Scan for the cell matching the given text and deliver its [X, Y] coordinate at center. 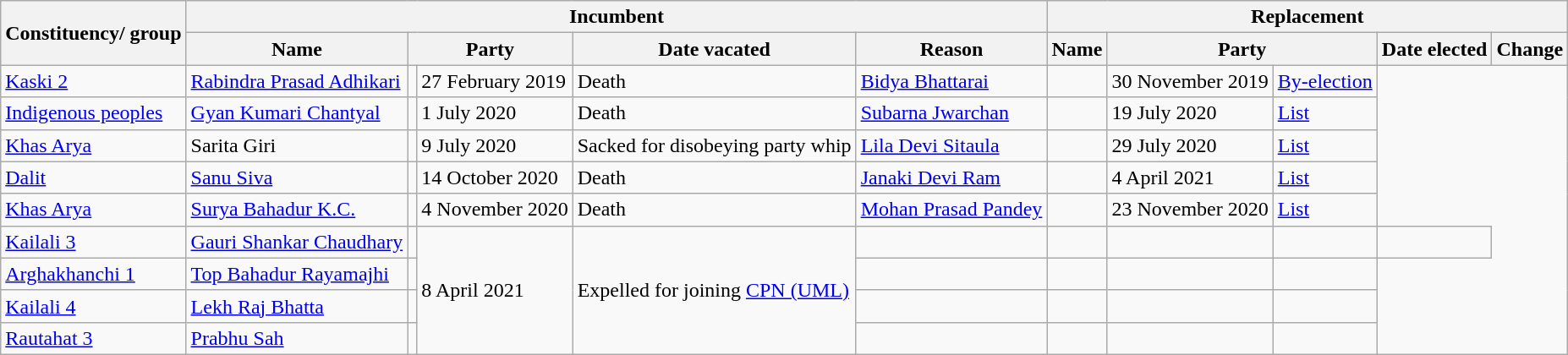
29 July 2020 [1190, 145]
Incumbent [617, 17]
Indigenous peoples [93, 113]
Date elected [1434, 49]
Kaski 2 [93, 81]
Arghakhanchi 1 [93, 274]
Kailali 4 [93, 306]
Date vacated [714, 49]
27 February 2019 [495, 81]
Expelled for joining CPN (UML) [714, 290]
4 April 2021 [1190, 177]
30 November 2019 [1190, 81]
14 October 2020 [495, 177]
19 July 2020 [1190, 113]
8 April 2021 [495, 290]
Sacked for disobeying party whip [714, 145]
Gauri Shankar Chaudhary [297, 242]
23 November 2020 [1190, 210]
Sanu Siva [297, 177]
Replacement [1308, 17]
Change [1530, 49]
Lekh Raj Bhatta [297, 306]
Lila Devi Sitaula [951, 145]
Sarita Giri [297, 145]
Top Bahadur Rayamajhi [297, 274]
9 July 2020 [495, 145]
By-election [1324, 81]
Dalit [93, 177]
1 July 2020 [495, 113]
Surya Bahadur K.C. [297, 210]
Reason [951, 49]
Rautahat 3 [93, 338]
Constituency/ group [93, 33]
Janaki Devi Ram [951, 177]
Gyan Kumari Chantyal [297, 113]
Kailali 3 [93, 242]
Bidya Bhattarai [951, 81]
Mohan Prasad Pandey [951, 210]
Rabindra Prasad Adhikari [297, 81]
4 November 2020 [495, 210]
Prabhu Sah [297, 338]
Subarna Jwarchan [951, 113]
